From the cell containing the given text, extract its center point as (X, Y) coordinate. 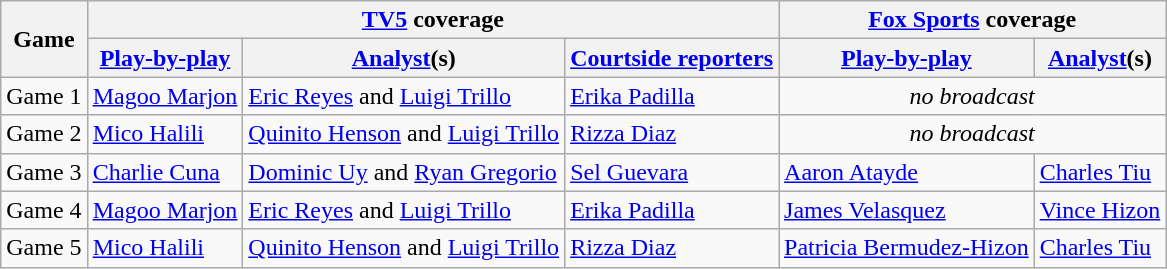
James Velasquez (907, 210)
Aaron Atayde (907, 172)
Game (44, 39)
Game 3 (44, 172)
Sel Guevara (672, 172)
Vince Hizon (1100, 210)
Game 4 (44, 210)
Patricia Bermudez-Hizon (907, 248)
Game 5 (44, 248)
Game 1 (44, 96)
Dominic Uy and Ryan Gregorio (404, 172)
Courtside reporters (672, 58)
Charlie Cuna (165, 172)
TV5 coverage (432, 20)
Fox Sports coverage (972, 20)
Game 2 (44, 134)
